From the cell containing the given text, extract its center point as [X, Y] coordinate. 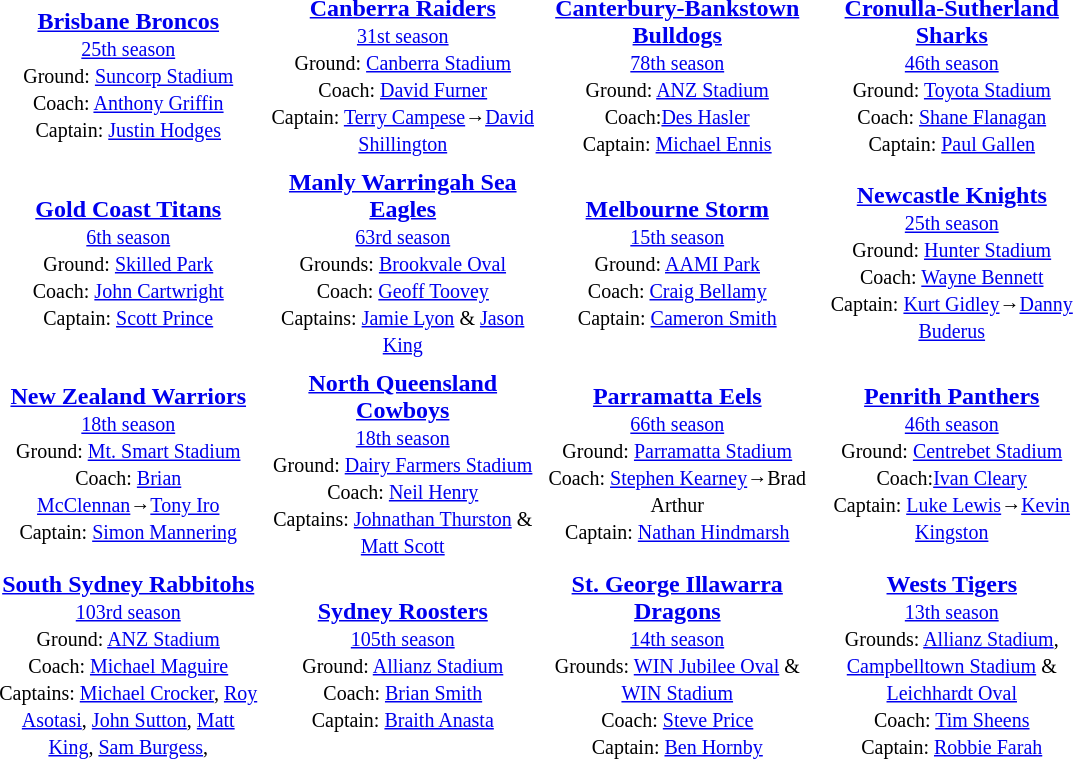
Manly Warringah Sea Eagles63rd seasonGrounds: Brookvale OvalCoach: Geoff TooveyCaptains: Jamie Lyon & Jason King [403, 263]
Parramatta Eels66th seasonGround: Parramatta StadiumCoach: Stephen Kearney→Brad ArthurCaptain: Nathan Hindmarsh [678, 464]
North Queensland Cowboys18th seasonGround: Dairy Farmers StadiumCoach: Neil HenryCaptains: Johnathan Thurston & Matt Scott [403, 464]
Melbourne Storm15th seasonGround: AAMI ParkCoach: Craig BellamyCaptain: Cameron Smith [678, 263]
